Detect which cell encompasses the target text, then output its (x, y) center coordinate. 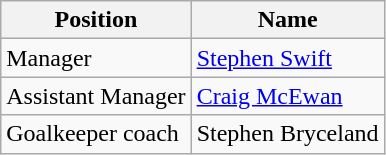
Craig McEwan (288, 96)
Stephen Bryceland (288, 134)
Assistant Manager (96, 96)
Stephen Swift (288, 58)
Position (96, 20)
Manager (96, 58)
Goalkeeper coach (96, 134)
Name (288, 20)
